Output the [x, y] coordinate of the center of the cell containing the given text.  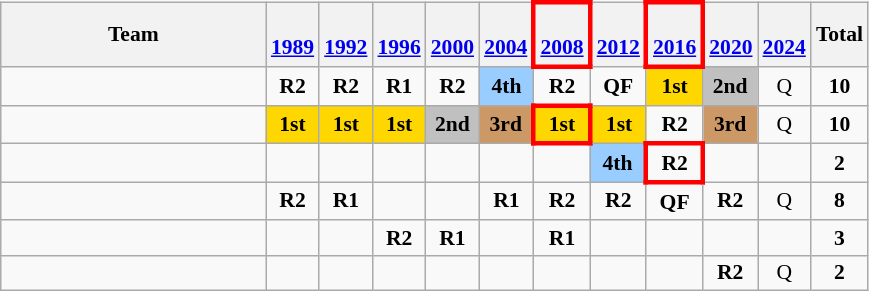
Total [840, 35]
2020 [730, 35]
1989 [292, 35]
Team [134, 35]
2004 [506, 35]
8 [840, 202]
1992 [346, 35]
1996 [398, 35]
2012 [618, 35]
2000 [452, 35]
2008 [562, 35]
2016 [674, 35]
3 [840, 238]
2024 [784, 35]
